Return the [X, Y] coordinate for the center point of the cell that contains the specified text.  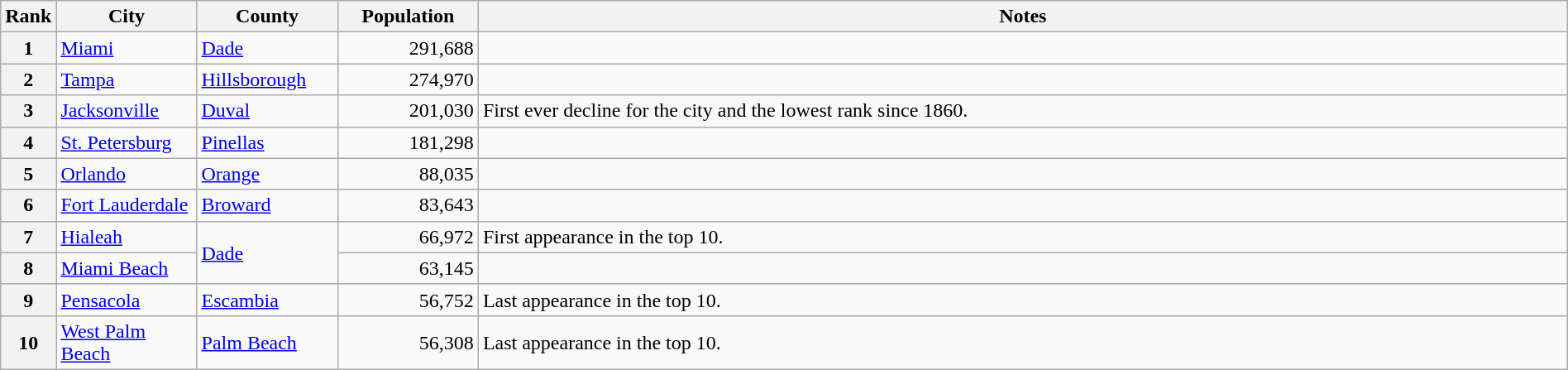
Fort Lauderdale [127, 205]
3 [28, 111]
St. Petersburg [127, 142]
10 [28, 343]
First appearance in the top 10. [1022, 237]
Escambia [267, 300]
2 [28, 79]
Rank [28, 17]
6 [28, 205]
181,298 [408, 142]
7 [28, 237]
West Palm Beach [127, 343]
Hillsborough [267, 79]
1 [28, 48]
63,145 [408, 268]
8 [28, 268]
Broward [267, 205]
Miami Beach [127, 268]
66,972 [408, 237]
Pensacola [127, 300]
Duval [267, 111]
Orlando [127, 174]
Notes [1022, 17]
First ever decline for the city and the lowest rank since 1860. [1022, 111]
4 [28, 142]
9 [28, 300]
Palm Beach [267, 343]
Pinellas [267, 142]
83,643 [408, 205]
88,035 [408, 174]
291,688 [408, 48]
5 [28, 174]
Orange [267, 174]
Hialeah [127, 237]
56,752 [408, 300]
City [127, 17]
Miami [127, 48]
County [267, 17]
274,970 [408, 79]
Population [408, 17]
56,308 [408, 343]
201,030 [408, 111]
Jacksonville [127, 111]
Tampa [127, 79]
